Return the (x, y) coordinate for the center point of the cell that contains the specified text.  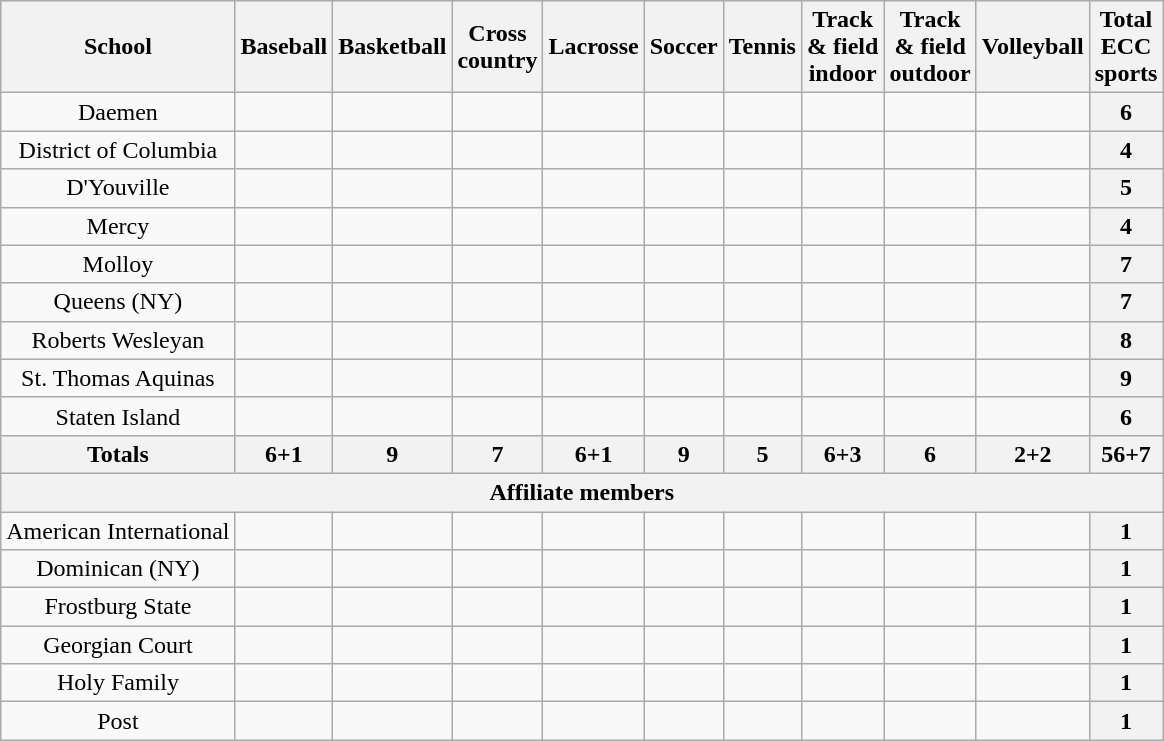
Basketball (392, 47)
Affiliate members (582, 492)
56+7 (1126, 454)
Molloy (118, 264)
Queens (NY) (118, 302)
American International (118, 531)
Track& fieldoutdoor (930, 47)
Lacrosse (594, 47)
6+3 (842, 454)
Holy Family (118, 683)
8 (1126, 340)
Frostburg State (118, 607)
Roberts Wesleyan (118, 340)
Post (118, 721)
Totals (118, 454)
District of Columbia (118, 150)
Daemen (118, 112)
D'Youville (118, 188)
Track& fieldindoor (842, 47)
School (118, 47)
Tennis (762, 47)
St. Thomas Aquinas (118, 378)
Staten Island (118, 416)
2+2 (1032, 454)
Dominican (NY) (118, 569)
Crosscountry (498, 47)
Soccer (684, 47)
TotalECCsports (1126, 47)
Volleyball (1032, 47)
Mercy (118, 226)
Georgian Court (118, 645)
Baseball (284, 47)
